For the text-containing cell, return its midpoint in [x, y] coordinate format. 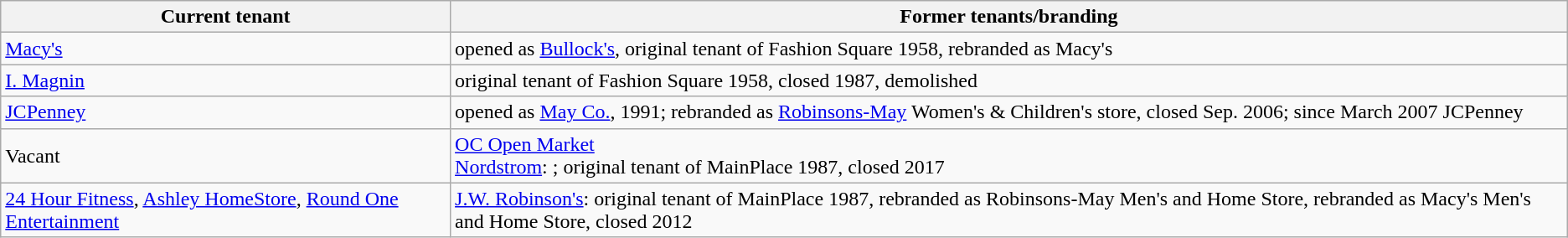
Former tenants/branding [1009, 17]
JCPenney [226, 112]
Vacant [226, 156]
I. Magnin [226, 80]
OC Open MarketNordstrom: ; original tenant of MainPlace 1987, closed 2017 [1009, 156]
24 Hour Fitness, Ashley HomeStore, Round One Entertainment [226, 210]
original tenant of Fashion Square 1958, closed 1987, demolished [1009, 80]
opened as Bullock's, original tenant of Fashion Square 1958, rebranded as Macy's [1009, 49]
opened as May Co., 1991; rebranded as Robinsons-May Women's & Children's store, closed Sep. 2006; since March 2007 JCPenney [1009, 112]
Current tenant [226, 17]
Macy's [226, 49]
